Return (X, Y) of the center of cell containing provided text 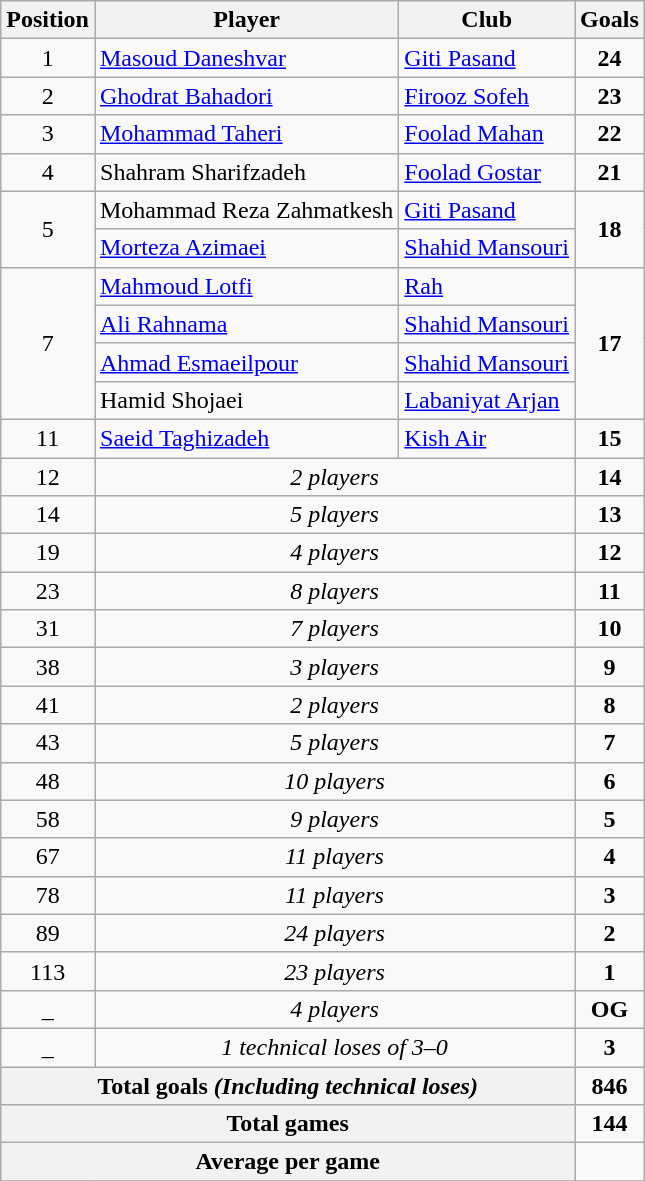
9 (610, 667)
24 (610, 58)
Foolad Gostar (487, 172)
Hamid Shojaei (246, 400)
9 players (334, 819)
41 (48, 705)
10 (610, 629)
Ghodrat Bahadori (246, 96)
13 (610, 515)
48 (48, 781)
38 (48, 667)
67 (48, 857)
Total goals (Including technical loses) (288, 1085)
Mahmoud Lotfi (246, 286)
17 (610, 343)
Total games (288, 1124)
7 players (334, 629)
89 (48, 933)
Average per game (288, 1162)
19 (48, 553)
Ahmad Esmaeilpour (246, 362)
22 (610, 134)
Position (48, 20)
144 (610, 1124)
43 (48, 743)
15 (610, 438)
Firooz Sofeh (487, 96)
Labaniyat Arjan (487, 400)
10 players (334, 781)
3 players (334, 667)
Club (487, 20)
Foolad Mahan (487, 134)
Shahram Sharifzadeh (246, 172)
Saeid Taghizadeh (246, 438)
Mohammad Reza Zahmatkesh (246, 210)
Rah (487, 286)
18 (610, 229)
Kish Air (487, 438)
Player (246, 20)
58 (48, 819)
6 (610, 781)
Goals (610, 20)
1 technical loses of 3–0 (334, 1047)
8 (610, 705)
OG (610, 1009)
Morteza Azimaei (246, 248)
Mohammad Taheri (246, 134)
78 (48, 895)
8 players (334, 591)
31 (48, 629)
24 players (334, 933)
23 players (334, 971)
113 (48, 971)
Ali Rahnama (246, 324)
Masoud Daneshvar (246, 58)
21 (610, 172)
846 (610, 1085)
